Find where the given text appears and provide that cell's center as (X, Y) coordinate. 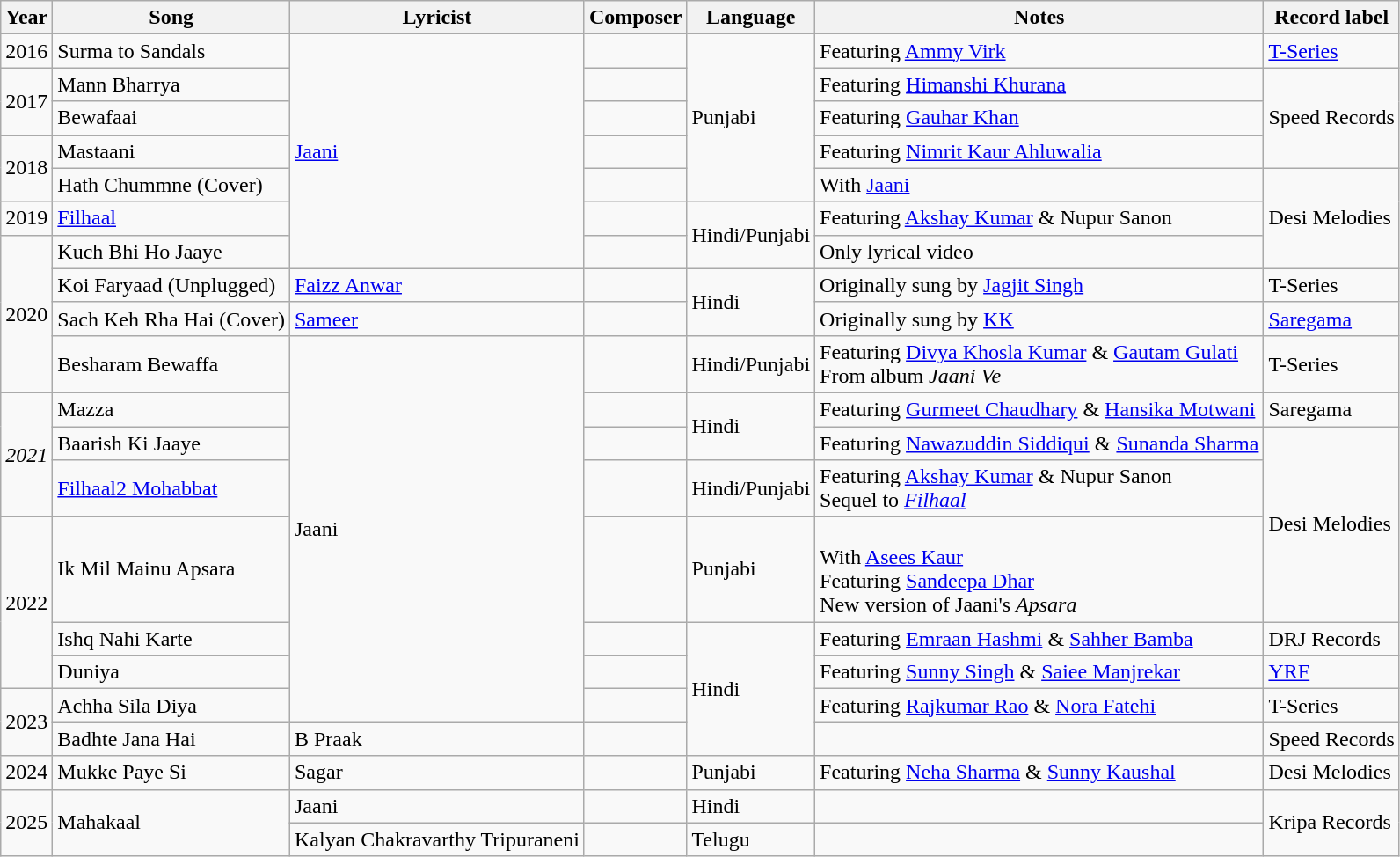
2024 (26, 773)
Only lyrical video (1039, 252)
YRF (1331, 672)
2021 (26, 454)
Featuring Nawazuddin Siddiqui & Sunanda Sharma (1039, 443)
With Asees KaurFeaturing Sandeepa DharNew version of Jaani's Apsara (1039, 570)
Featuring Rajkumar Rao & Nora Fatehi (1039, 706)
Language (751, 18)
Featuring Akshay Kumar & Nupur SanonSequel to Filhaal (1039, 489)
Sach Keh Rha Hai (Cover) (171, 319)
2020 (26, 313)
Song (171, 18)
Hath Chummne (Cover) (171, 185)
Featuring Himanshi Khurana (1039, 84)
Mazza (171, 409)
Kalyan Chakravarthy Tripuraneni (436, 839)
Faizz Anwar (436, 285)
Filhaal2 Mohabbat (171, 489)
Sagar (436, 773)
B Praak (436, 739)
2016 (26, 51)
Ishq Nahi Karte (171, 639)
Featuring Nimrit Kaur Ahluwalia (1039, 151)
Record label (1331, 18)
Featuring Emraan Hashmi & Sahher Bamba (1039, 639)
Mahakaal (171, 823)
2017 (26, 101)
Originally sung by Jagjit Singh (1039, 285)
Featuring Divya Khosla Kumar & Gautam Gulati From album Jaani Ve (1039, 364)
2022 (26, 604)
Featuring Akshay Kumar & Nupur Sanon (1039, 218)
Bewafaai (171, 118)
Mukke Paye Si (171, 773)
Originally sung by KK (1039, 319)
Notes (1039, 18)
Composer (635, 18)
Koi Faryaad (Unplugged) (171, 285)
Kripa Records (1331, 823)
Sameer (436, 319)
Year (26, 18)
Lyricist (436, 18)
Featuring Sunny Singh & Saiee Manjrekar (1039, 672)
2018 (26, 168)
2023 (26, 722)
Kuch Bhi Ho Jaaye (171, 252)
Featuring Gauhar Khan (1039, 118)
2019 (26, 218)
Telugu (751, 839)
Achha Sila Diya (171, 706)
Ik Mil Mainu Apsara (171, 570)
Featuring Ammy Virk (1039, 51)
Besharam Bewaffa (171, 364)
Featuring Neha Sharma & Sunny Kaushal (1039, 773)
Baarish Ki Jaaye (171, 443)
DRJ Records (1331, 639)
Featuring Gurmeet Chaudhary & Hansika Motwani (1039, 409)
Mastaani (171, 151)
Surma to Sandals (171, 51)
Filhaal (171, 218)
Duniya (171, 672)
Badhte Jana Hai (171, 739)
Mann Bharrya (171, 84)
2025 (26, 823)
With Jaani (1039, 185)
